Locate the cell with the specified text and output its (X, Y) center coordinate. 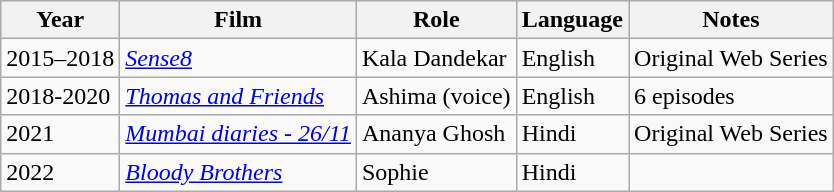
Sophie (436, 172)
6 episodes (732, 96)
Mumbai diaries - 26/11 (238, 134)
2022 (60, 172)
Ashima (voice) (436, 96)
Ananya Ghosh (436, 134)
Year (60, 20)
Notes (732, 20)
2015–2018 (60, 58)
Role (436, 20)
Language (572, 20)
2021 (60, 134)
Film (238, 20)
Bloody Brothers (238, 172)
2018-2020 (60, 96)
Sense8 (238, 58)
Thomas and Friends (238, 96)
Kala Dandekar (436, 58)
